Identify which cell holds the provided text, then report its [x, y] central coordinate. 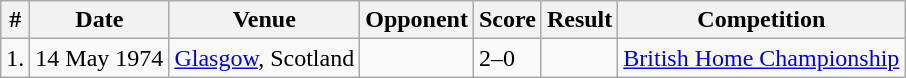
14 May 1974 [100, 58]
2–0 [507, 58]
# [16, 20]
Date [100, 20]
Venue [264, 20]
Score [507, 20]
Competition [762, 20]
Opponent [417, 20]
Glasgow, Scotland [264, 58]
Result [579, 20]
British Home Championship [762, 58]
1. [16, 58]
